Detect which cell encompasses the target text, then output its (x, y) center coordinate. 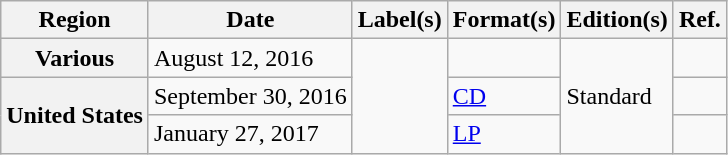
Date (250, 20)
LP (504, 134)
Ref. (700, 20)
Various (75, 58)
Label(s) (400, 20)
Edition(s) (617, 20)
January 27, 2017 (250, 134)
Region (75, 20)
CD (504, 96)
Format(s) (504, 20)
United States (75, 115)
September 30, 2016 (250, 96)
August 12, 2016 (250, 58)
Standard (617, 96)
